Output the (X, Y) coordinate of the center of the cell containing the given text.  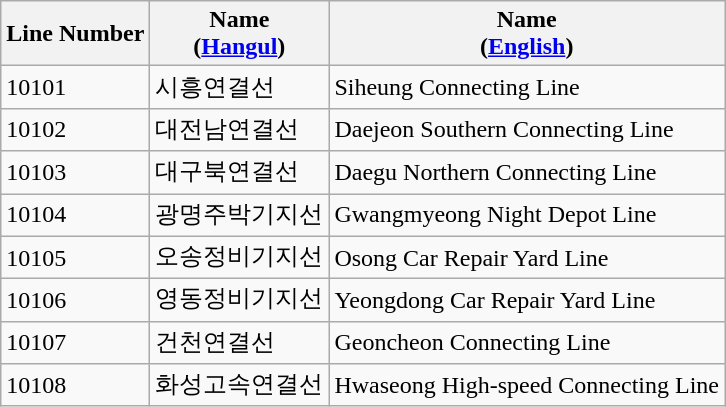
Hwaseong High-speed Connecting Line (527, 386)
10106 (76, 300)
시흥연결선 (240, 88)
10104 (76, 216)
Osong Car Repair Yard Line (527, 258)
10103 (76, 172)
10108 (76, 386)
10102 (76, 130)
Gwangmyeong Night Depot Line (527, 216)
Name(English) (527, 34)
대구북연결선 (240, 172)
Yeongdong Car Repair Yard Line (527, 300)
영동정비기지선 (240, 300)
건천연결선 (240, 342)
광명주박기지선 (240, 216)
오송정비기지선 (240, 258)
Geoncheon Connecting Line (527, 342)
10101 (76, 88)
Line Number (76, 34)
10107 (76, 342)
화성고속연결선 (240, 386)
Name(Hangul) (240, 34)
Daegu Northern Connecting Line (527, 172)
Daejeon Southern Connecting Line (527, 130)
Siheung Connecting Line (527, 88)
대전남연결선 (240, 130)
10105 (76, 258)
